Locate the cell with the specified text and output its [x, y] center coordinate. 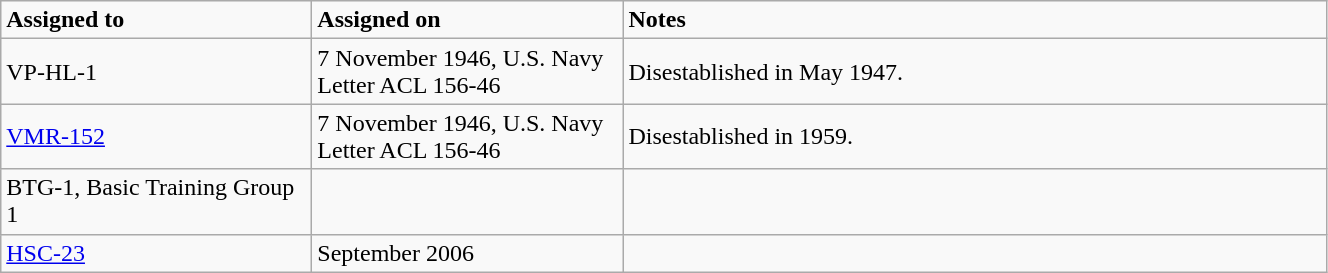
Disestablished in 1959. [975, 136]
HSC-23 [156, 253]
Notes [975, 20]
VP-HL-1 [156, 72]
Disestablished in May 1947. [975, 72]
Assigned to [156, 20]
BTG-1, Basic Training Group 1 [156, 202]
Assigned on [468, 20]
September 2006 [468, 253]
VMR-152 [156, 136]
